From the cell containing the given text, extract its center point as [X, Y] coordinate. 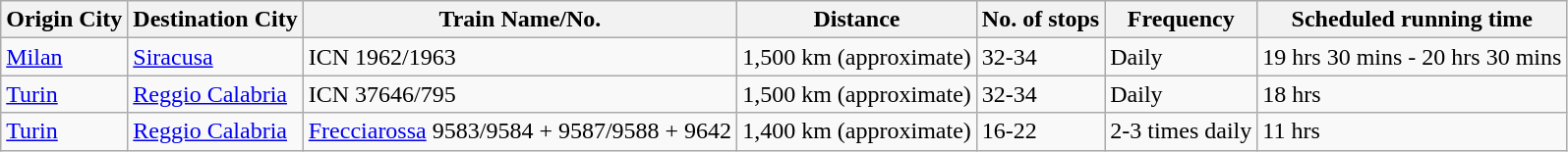
Scheduled running time [1412, 20]
11 hrs [1412, 131]
19 hrs 30 mins - 20 hrs 30 mins [1412, 57]
18 hrs [1412, 94]
Siracusa [215, 57]
ICN 1962/1963 [519, 57]
Milan [65, 57]
ICN 37646/795 [519, 94]
Frecciarossa 9583/9584 + 9587/9588 + 9642 [519, 131]
Frequency [1182, 20]
2-3 times daily [1182, 131]
Destination City [215, 20]
Origin City [65, 20]
Distance [857, 20]
16-22 [1040, 131]
No. of stops [1040, 20]
Train Name/No. [519, 20]
1,400 km (approximate) [857, 131]
